Capture the cell that displays the provided text and extract its [X, Y] central coordinate. 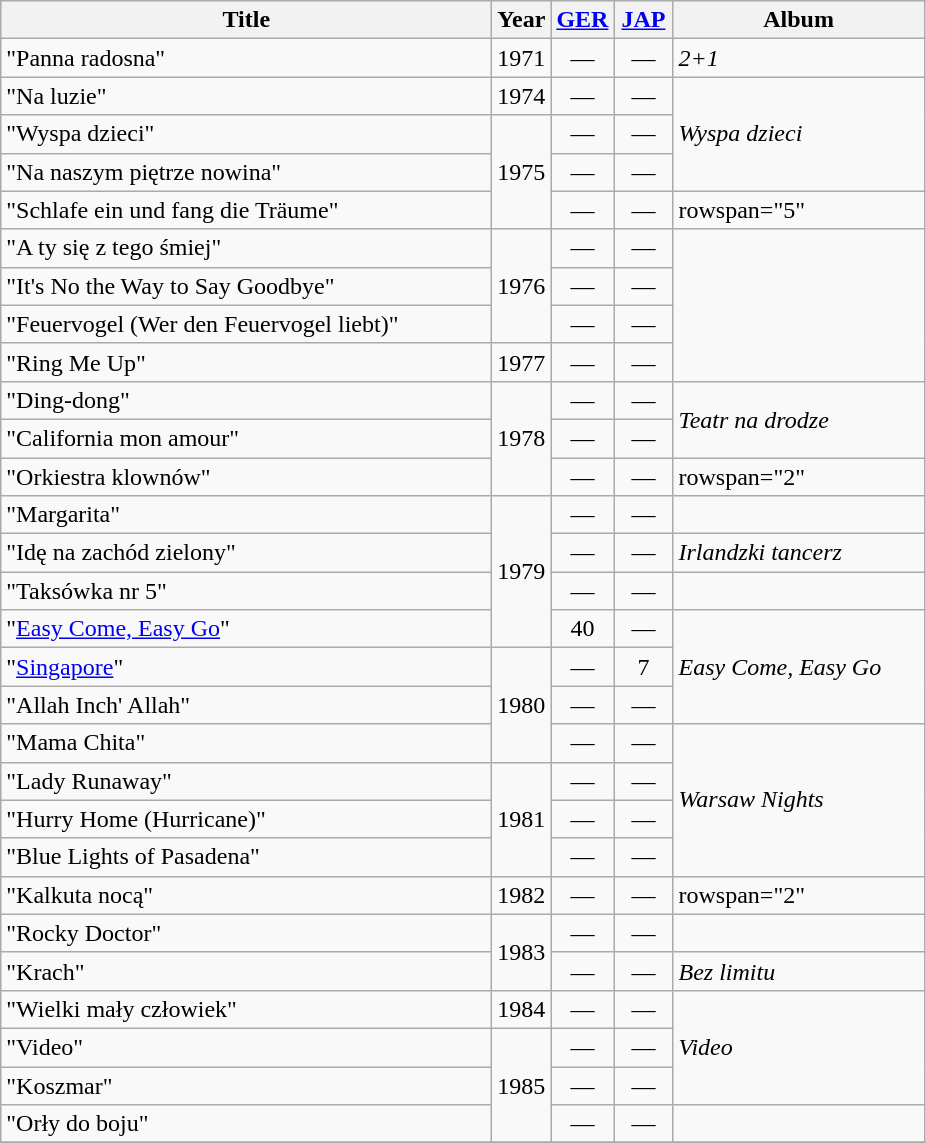
"Rocky Doctor" [246, 933]
"Wielki mały człowiek" [246, 1009]
rowspan="5" [798, 210]
"Hurry Home (Hurricane)" [246, 819]
"A ty się z tego śmiej" [246, 248]
1979 [522, 572]
"Koszmar" [246, 1085]
"Singapore" [246, 667]
Video [798, 1047]
"Kalkuta nocą" [246, 895]
"Allah Inch' Allah" [246, 705]
1984 [522, 1009]
1978 [522, 438]
Album [798, 20]
"Easy Come, Easy Go" [246, 629]
"Na luzie" [246, 96]
1985 [522, 1085]
Year [522, 20]
Title [246, 20]
"Idę na zachód zielony" [246, 553]
1981 [522, 819]
"Blue Lights of Pasadena" [246, 857]
"It's No the Way to Say Goodbye" [246, 286]
"Ding-dong" [246, 400]
1982 [522, 895]
"Schlafe ein und fang die Träume" [246, 210]
"Krach" [246, 971]
7 [644, 667]
GER [582, 20]
1983 [522, 952]
"Video" [246, 1047]
1980 [522, 705]
1974 [522, 96]
"Mama Chita" [246, 743]
1971 [522, 58]
"Orkiestra klownów" [246, 477]
"California mon amour" [246, 438]
"Orły do boju" [246, 1124]
1977 [522, 362]
"Ring Me Up" [246, 362]
"Lady Runaway" [246, 781]
"Feuervogel (Wer den Feuervogel liebt)" [246, 324]
Teatr na drodze [798, 419]
JAP [644, 20]
Warsaw Nights [798, 800]
Bez limitu [798, 971]
"Na naszym piętrze nowina" [246, 172]
"Panna radosna" [246, 58]
2+1 [798, 58]
"Wyspa dzieci" [246, 134]
1976 [522, 286]
"Margarita" [246, 515]
"Taksówka nr 5" [246, 591]
Easy Come, Easy Go [798, 667]
Irlandzki tancerz [798, 553]
Wyspa dzieci [798, 134]
40 [582, 629]
1975 [522, 172]
